Locate the cell with the specified text and output its [X, Y] center coordinate. 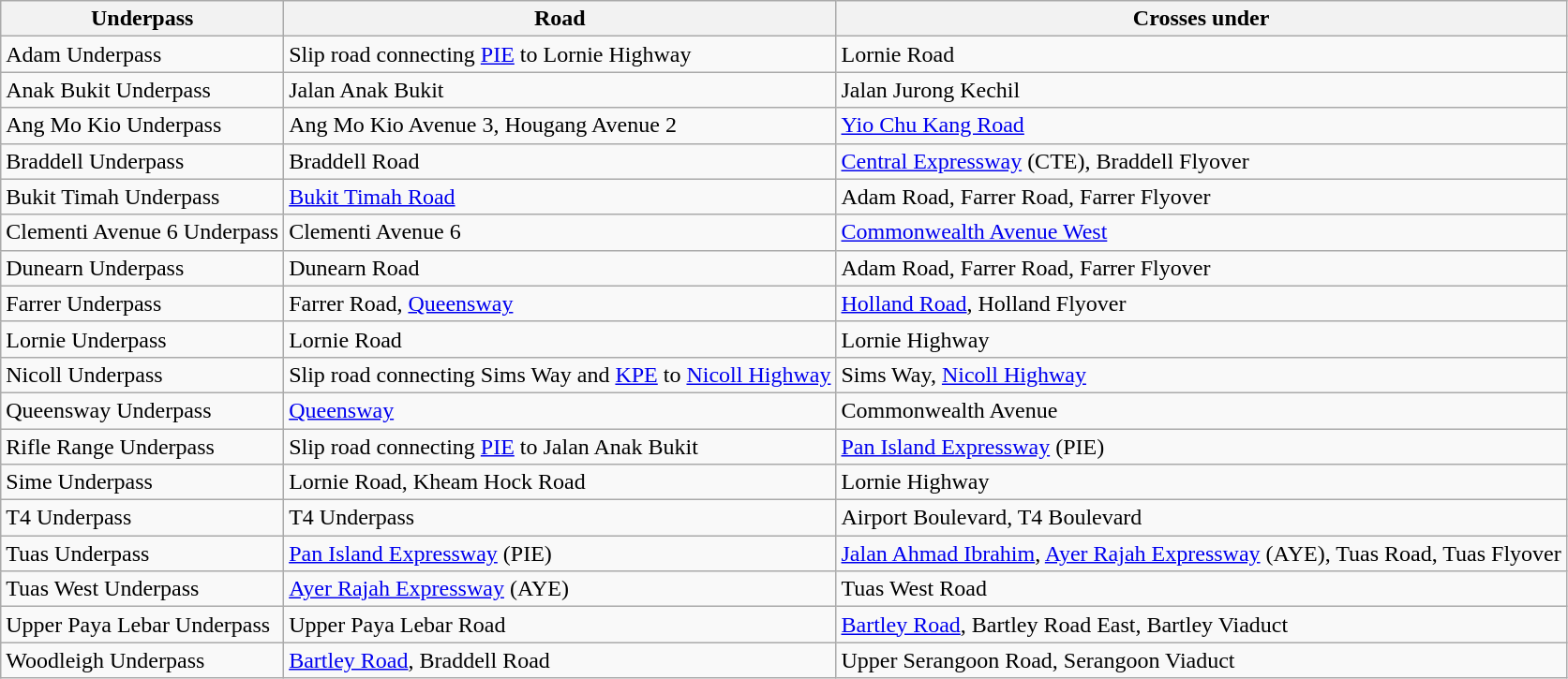
Bartley Road, Bartley Road East, Bartley Viaduct [1202, 625]
Sims Way, Nicoll Highway [1202, 375]
Upper Paya Lebar Underpass [142, 625]
Sime Underpass [142, 482]
Slip road connecting Sims Way and KPE to Nicoll Highway [560, 375]
Jalan Anak Bukit [560, 90]
Jalan Jurong Kechil [1202, 90]
Tuas West Underpass [142, 589]
Ayer Rajah Expressway (AYE) [560, 589]
Ang Mo Kio Underpass [142, 125]
Adam Underpass [142, 54]
Braddell Road [560, 161]
Clementi Avenue 6 [560, 232]
Bartley Road, Braddell Road [560, 660]
Farrer Road, Queensway [560, 303]
Slip road connecting PIE to Lornie Highway [560, 54]
Queensway [560, 410]
Holland Road, Holland Flyover [1202, 303]
Nicoll Underpass [142, 375]
Anak Bukit Underpass [142, 90]
Lornie Road, Kheam Hock Road [560, 482]
Crosses under [1202, 19]
Road [560, 19]
Yio Chu Kang Road [1202, 125]
Upper Paya Lebar Road [560, 625]
Lornie Underpass [142, 339]
Bukit Timah Road [560, 197]
Clementi Avenue 6 Underpass [142, 232]
Farrer Underpass [142, 303]
Ang Mo Kio Avenue 3, Hougang Avenue 2 [560, 125]
Commonwealth Avenue [1202, 410]
Slip road connecting PIE to Jalan Anak Bukit [560, 447]
Commonwealth Avenue West [1202, 232]
Queensway Underpass [142, 410]
Bukit Timah Underpass [142, 197]
Tuas Underpass [142, 554]
Central Expressway (CTE), Braddell Flyover [1202, 161]
Jalan Ahmad Ibrahim, Ayer Rajah Expressway (AYE), Tuas Road, Tuas Flyover [1202, 554]
Dunearn Road [560, 268]
Airport Boulevard, T4 Boulevard [1202, 518]
Woodleigh Underpass [142, 660]
Upper Serangoon Road, Serangoon Viaduct [1202, 660]
Braddell Underpass [142, 161]
Tuas West Road [1202, 589]
Rifle Range Underpass [142, 447]
Dunearn Underpass [142, 268]
Underpass [142, 19]
